Find where the given text appears and provide that cell's center as [x, y] coordinate. 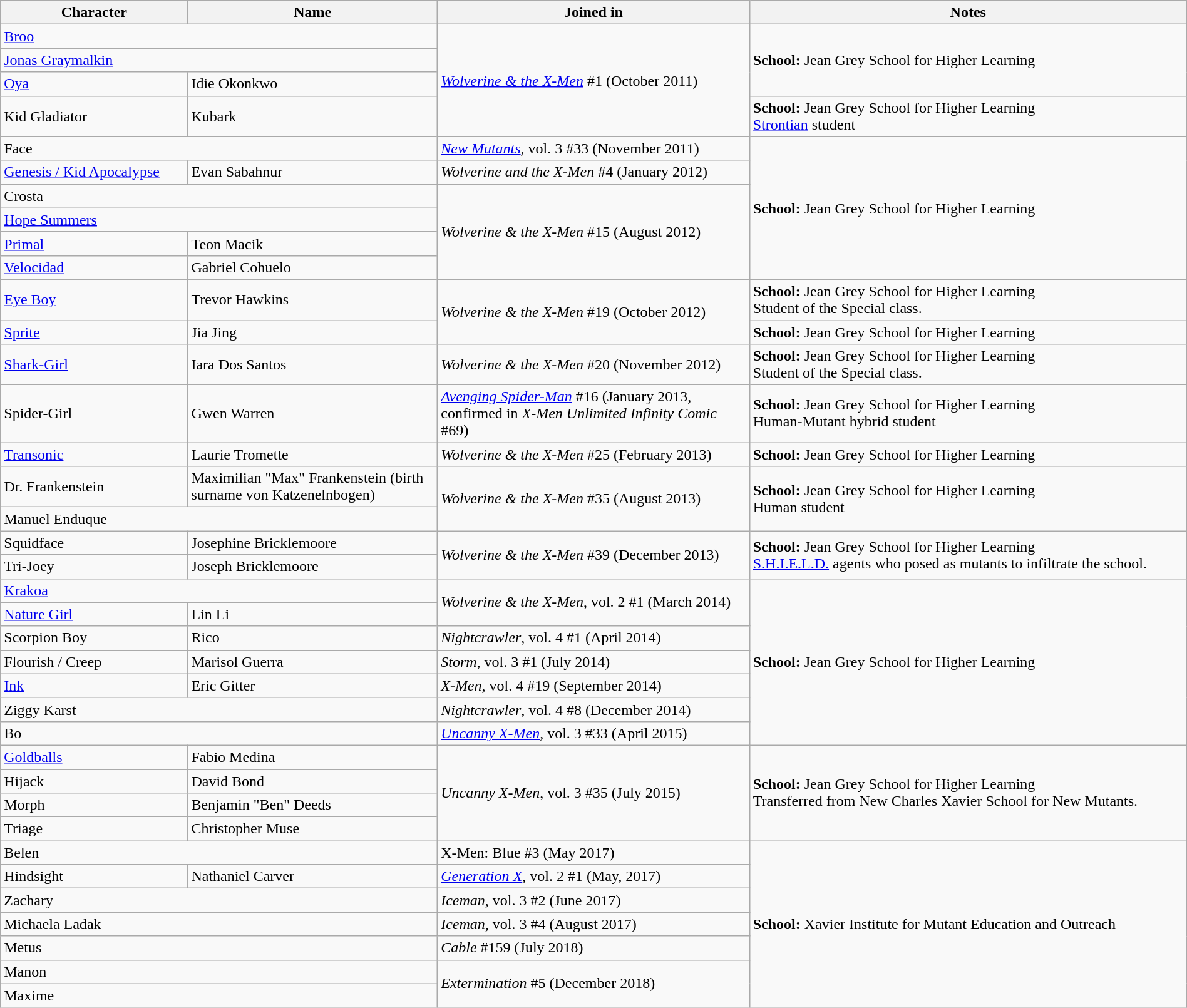
Metus [219, 948]
Crosta [219, 196]
Scorpion Boy [94, 638]
Hijack [94, 781]
Uncanny X-Men, vol. 3 #35 (July 2015) [593, 793]
Goldballs [94, 757]
Hope Summers [219, 220]
Generation X, vol. 2 #1 (May, 2017) [593, 877]
Bo [219, 733]
David Bond [313, 781]
Ink [94, 686]
Nature Girl [94, 614]
Lin Li [313, 614]
School: Jean Grey School for Higher LearningS.H.I.E.L.D. agents who posed as mutants to infiltrate the school. [968, 555]
Maximilian "Max" Frankenstein (birth surname von Katzenelnbogen) [313, 487]
Michaela Ladak [219, 924]
Joseph Bricklemoore [313, 567]
Broo [219, 36]
Jonas Graymalkin [219, 60]
Wolverine and the X-Men #4 (January 2012) [593, 172]
Face [219, 148]
Uncanny X-Men, vol. 3 #33 (April 2015) [593, 733]
Wolverine & the X-Men, vol. 2 #1 (March 2014) [593, 602]
Manuel Enduque [219, 519]
Maxime [219, 995]
Iceman, vol. 3 #2 (June 2017) [593, 900]
Name [313, 13]
Gwen Warren [313, 414]
Genesis / Kid Apocalypse [94, 172]
Krakoa [219, 590]
Wolverine & the X-Men #19 (October 2012) [593, 312]
Joined in [593, 13]
Triage [94, 829]
Avenging Spider-Man #16 (January 2013, confirmed in X-Men Unlimited Infinity Comic #69) [593, 414]
Kid Gladiator [94, 116]
Wolverine & the X-Men #1 (October 2011) [593, 80]
Marisol Guerra [313, 662]
Notes [968, 13]
Velocidad [94, 267]
Idie Okonkwo [313, 84]
Eric Gitter [313, 686]
Iara Dos Santos [313, 364]
Wolverine & the X-Men #39 (December 2013) [593, 555]
Rico [313, 638]
Wolverine & the X-Men #15 (August 2012) [593, 232]
Fabio Medina [313, 757]
Christopher Muse [313, 829]
Extermination #5 (December 2018) [593, 984]
Laurie Tromette [313, 455]
Ziggy Karst [219, 709]
Tri-Joey [94, 567]
Flourish / Creep [94, 662]
Shark-Girl [94, 364]
X-Men: Blue #3 (May 2017) [593, 853]
School: Xavier Institute for Mutant Education and Outreach [968, 924]
Cable #159 (July 2018) [593, 948]
Belen [219, 853]
Transonic [94, 455]
Gabriel Cohuelo [313, 267]
School: Jean Grey School for Higher LearningStrontian student [968, 116]
Wolverine & the X-Men #35 (August 2013) [593, 498]
Zachary [219, 900]
Eye Boy [94, 299]
Nightcrawler, vol. 4 #8 (December 2014) [593, 709]
School: Jean Grey School for Higher LearningHuman-Mutant hybrid student [968, 414]
Storm, vol. 3 #1 (July 2014) [593, 662]
Character [94, 13]
Wolverine & the X-Men #20 (November 2012) [593, 364]
Kubark [313, 116]
Morph [94, 805]
Jia Jing [313, 332]
X-Men, vol. 4 #19 (September 2014) [593, 686]
Primal [94, 244]
Josephine Bricklemoore [313, 543]
Evan Sabahnur [313, 172]
Wolverine & the X-Men #25 (February 2013) [593, 455]
Dr. Frankenstein [94, 487]
Trevor Hawkins [313, 299]
School: Jean Grey School for Higher LearningHuman student [968, 498]
Manon [219, 972]
School: Jean Grey School for Higher Learning Transferred from New Charles Xavier School for New Mutants. [968, 793]
Nathaniel Carver [313, 877]
Spider-Girl [94, 414]
Sprite [94, 332]
Iceman, vol. 3 #4 (August 2017) [593, 924]
Hindsight [94, 877]
Squidface [94, 543]
Benjamin "Ben" Deeds [313, 805]
New Mutants, vol. 3 #33 (November 2011) [593, 148]
Nightcrawler, vol. 4 #1 (April 2014) [593, 638]
Oya [94, 84]
Teon Macik [313, 244]
